For the text-containing cell, return its midpoint in (X, Y) coordinate format. 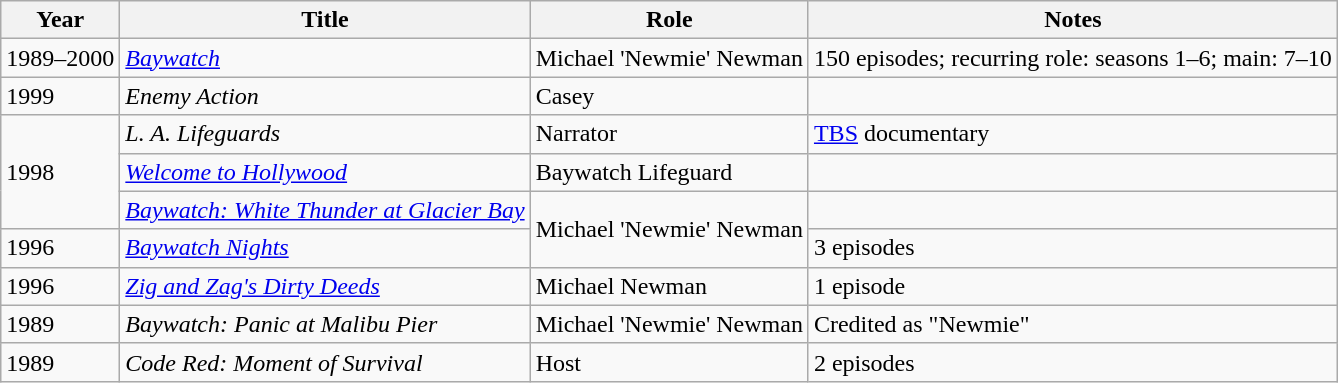
150 episodes; recurring role: seasons 1–6; main: 7–10 (1072, 58)
Credited as "Newmie" (1072, 324)
Code Red: Moment of Survival (325, 362)
Notes (1072, 20)
1 episode (1072, 286)
Baywatch: White Thunder at Glacier Bay (325, 210)
1999 (60, 96)
Casey (669, 96)
Role (669, 20)
1998 (60, 172)
Host (669, 362)
Title (325, 20)
Zig and Zag's Dirty Deeds (325, 286)
3 episodes (1072, 248)
2 episodes (1072, 362)
Enemy Action (325, 96)
Welcome to Hollywood (325, 172)
Narrator (669, 134)
Michael Newman (669, 286)
Baywatch Lifeguard (669, 172)
L. A. Lifeguards (325, 134)
1989–2000 (60, 58)
Baywatch (325, 58)
TBS documentary (1072, 134)
Baywatch Nights (325, 248)
Baywatch: Panic at Malibu Pier (325, 324)
Year (60, 20)
